Provide the (X, Y) coordinate of the cell's center where the given text is located.  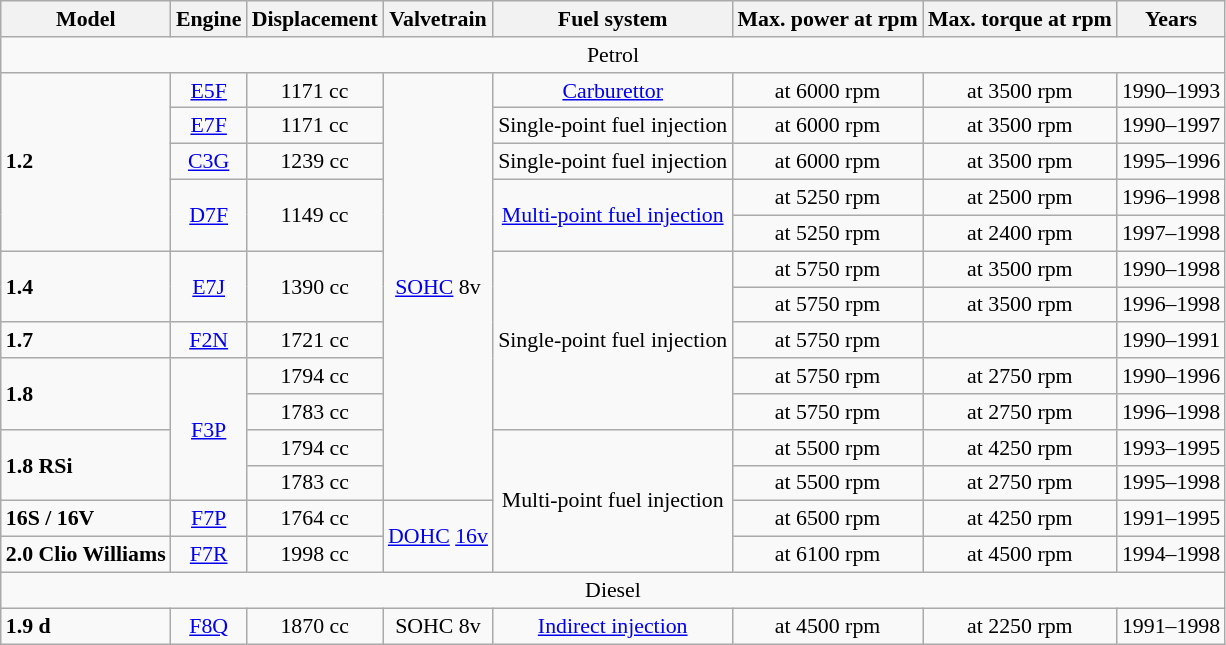
F7R (209, 554)
1149 cc (315, 214)
1.8 (86, 392)
C3G (209, 161)
Engine (209, 18)
1997–1998 (1171, 233)
at 6100 rpm (827, 554)
2.0 Clio Williams (86, 554)
at 2400 rpm (1020, 233)
1.4 (86, 286)
1764 cc (315, 518)
1721 cc (315, 340)
1.7 (86, 340)
DOHC 16v (438, 536)
1390 cc (315, 286)
E7F (209, 125)
E5F (209, 90)
1870 cc (315, 626)
1990–1997 (1171, 125)
1990–1998 (1171, 268)
at 6500 rpm (827, 518)
F2N (209, 340)
Diesel (614, 590)
D7F (209, 214)
Carburettor (612, 90)
F3P (209, 428)
Indirect injection (612, 626)
Valvetrain (438, 18)
1.2 (86, 162)
1998 cc (315, 554)
F7P (209, 518)
E7J (209, 286)
1990–1993 (1171, 90)
1.9 d (86, 626)
1995–1996 (1171, 161)
F8Q (209, 626)
1990–1996 (1171, 375)
1993–1995 (1171, 447)
Max. power at rpm (827, 18)
Displacement (315, 18)
Petrol (614, 54)
Years (1171, 18)
1991–1995 (1171, 518)
Max. torque at rpm (1020, 18)
1.8 RSi (86, 464)
1994–1998 (1171, 554)
at 2500 rpm (1020, 197)
Model (86, 18)
1990–1991 (1171, 340)
16S / 16V (86, 518)
1991–1998 (1171, 626)
at 2250 rpm (1020, 626)
1239 cc (315, 161)
1995–1998 (1171, 483)
Fuel system (612, 18)
